Detect which cell encompasses the target text, then output its [x, y] center coordinate. 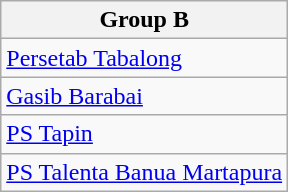
Group B [144, 20]
Gasib Barabai [144, 96]
PS Tapin [144, 134]
PS Talenta Banua Martapura [144, 172]
Persetab Tabalong [144, 58]
